Return (x, y) of the center of cell containing provided text 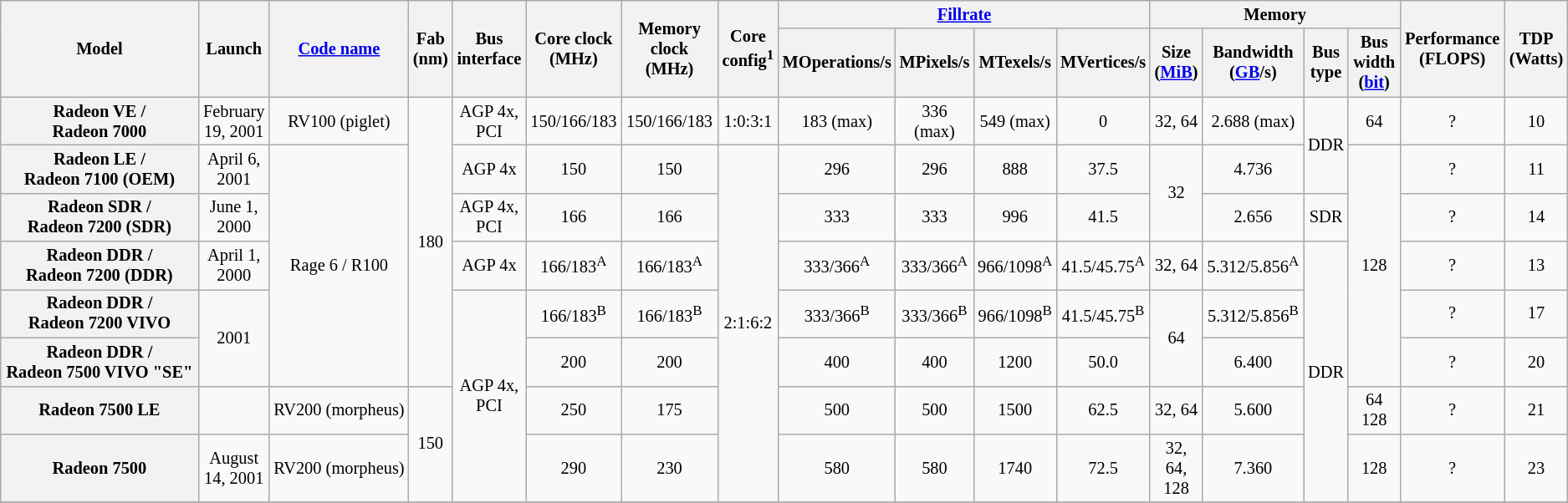
February 19, 2001 (234, 121)
Fillrate (964, 14)
290 (574, 468)
Model (100, 48)
21 (1536, 410)
966/1098B (1015, 313)
230 (669, 468)
250 (574, 410)
14 (1536, 217)
23 (1536, 468)
64128 (1374, 410)
Bus type (1326, 63)
Radeon DDR / Radeon 7200 (DDR) (100, 266)
Performance (FLOPS) (1452, 48)
April 6, 2001 (234, 169)
32, 64, 128 (1176, 468)
11 (1536, 169)
13 (1536, 266)
2.688 (max) (1253, 121)
Core config1 (748, 48)
888 (1015, 169)
MVertices/s (1103, 63)
5.312/5.856A (1253, 266)
0 (1103, 121)
1740 (1015, 468)
6.400 (1253, 362)
Bus interface (489, 48)
MPixels/s (935, 63)
183 (max) (837, 121)
20 (1536, 362)
41.5/45.75B (1103, 313)
Bus width (bit) (1374, 63)
5.312/5.856B (1253, 313)
MOperations/s (837, 63)
7.360 (1253, 468)
4.736 (1253, 169)
Radeon 7500 LE (100, 410)
10 (1536, 121)
2.656 (1253, 217)
966/1098A (1015, 266)
Memory clock (MHz) (669, 48)
MTexels/s (1015, 63)
41.5/45.75A (1103, 266)
April 1, 2000 (234, 266)
Memory (1274, 14)
72.5 (1103, 468)
17 (1536, 313)
Code name (339, 48)
2001 (234, 338)
37.5 (1103, 169)
5.600 (1253, 410)
41.5 (1103, 217)
TDP (Watts) (1536, 48)
Launch (234, 48)
996 (1015, 217)
1200 (1015, 362)
175 (669, 410)
180 (430, 241)
Radeon VE / Radeon 7000 (100, 121)
Radeon 7500 (100, 468)
62.5 (1103, 410)
Size (MiB) (1176, 63)
Fab (nm) (430, 48)
RV100 (piglet) (339, 121)
Core clock (MHz) (574, 48)
August 14, 2001 (234, 468)
Bandwidth (GB/s) (1253, 63)
June 1, 2000 (234, 217)
336 (max) (935, 121)
549 (max) (1015, 121)
Radeon LE / Radeon 7100 (OEM) (100, 169)
SDR (1326, 217)
50.0 (1103, 362)
1:0:3:1 (748, 121)
32 (1176, 192)
2:1:6:2 (748, 323)
Rage 6 / R100 (339, 265)
Radeon SDR / Radeon 7200 (SDR) (100, 217)
1500 (1015, 410)
Radeon DDR / Radeon 7500 VIVO "SE" (100, 362)
Radeon DDR / Radeon 7200 VIVO (100, 313)
